Detect which cell encompasses the target text, then output its [X, Y] center coordinate. 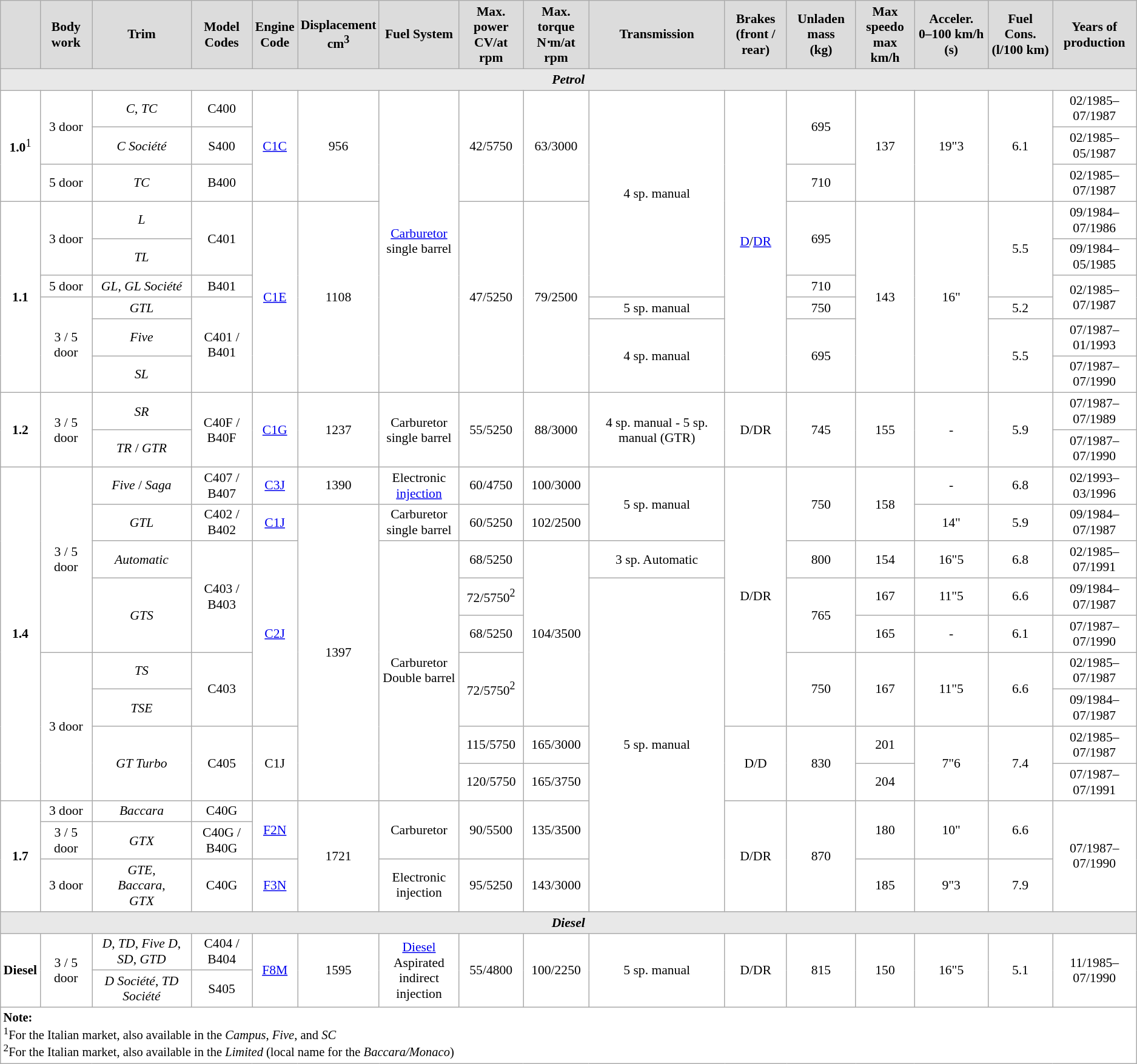
55/5250 [491, 430]
09/1984–07/1986 [1095, 219]
1237 [338, 430]
158 [885, 504]
07/1987–07/1991 [1095, 782]
Fuel System [418, 35]
88/3000 [556, 430]
800 [821, 560]
02/1993–03/1996 [1095, 485]
S400 [221, 146]
1.4 [21, 634]
C1E [275, 297]
B401 [221, 287]
9"3 [951, 885]
19"3 [951, 146]
10" [951, 829]
1390 [338, 485]
745 [821, 430]
C407 / B407 [221, 485]
Unladen mass(kg) [821, 35]
TR / GTR [142, 449]
90/5500 [491, 829]
3 sp. Automatic [657, 560]
79/2500 [556, 297]
4 sp. manual - 5 sp. manual (GTR) [657, 430]
GTE,Baccara,GTX [142, 885]
5.2 [1020, 308]
09/1984–05/1985 [1095, 257]
Years ofproduction [1095, 35]
1.01 [21, 146]
Max. torqueN⋅m/at rpm [556, 35]
Body work [66, 35]
Trim [142, 35]
F8M [275, 970]
C403 [221, 689]
104/3500 [556, 634]
Max speedomax km/h [885, 35]
60/4750 [491, 485]
165 [885, 634]
C401 / B401 [221, 345]
47/5250 [491, 297]
C Société [142, 146]
1.1 [21, 297]
150 [885, 970]
11/1985–07/1990 [1095, 970]
Petrol [569, 79]
830 [821, 763]
143/3000 [556, 885]
C404 / B404 [221, 952]
B400 [221, 183]
1397 [338, 652]
165/3750 [556, 782]
C405 [221, 763]
154 [885, 560]
TS [142, 671]
120/5750 [491, 782]
GTX [142, 840]
C1C [275, 146]
F3N [275, 885]
Automatic [142, 560]
201 [885, 744]
D Société, TD Société [142, 989]
100/2250 [556, 970]
1.2 [21, 430]
95/5250 [491, 885]
TC [142, 183]
956 [338, 146]
165/3000 [556, 744]
135/3500 [556, 829]
Acceler.0–100 km/h (s) [951, 35]
1721 [338, 856]
SR [142, 411]
137 [885, 146]
02/1985–07/1991 [1095, 560]
204 [885, 782]
GTS [142, 615]
02/1985–05/1987 [1095, 146]
C400 [221, 109]
Max. powerCV/at rpm [491, 35]
63/3000 [556, 146]
870 [821, 856]
GL, GL Société [142, 287]
115/5750 [491, 744]
Carburetor [418, 829]
C2J [275, 634]
102/2500 [556, 523]
ModelCodes [221, 35]
GT Turbo [142, 763]
1595 [338, 970]
7.4 [1020, 763]
5.1 [1020, 970]
C40F / B40F [221, 430]
Diesel Aspirated indirect injection [418, 970]
C402 / B402 [221, 523]
7.9 [1020, 885]
185 [885, 885]
Fuel Cons.(l/100 km) [1020, 35]
C, TC [142, 109]
42/5750 [491, 146]
14" [951, 523]
TL [142, 257]
D, TD, Five D, SD, GTD [142, 952]
Brakes(front / rear) [756, 35]
L [142, 219]
TSE [142, 708]
60/5250 [491, 523]
155 [885, 430]
Five / Saga [142, 485]
C3J [275, 485]
100/3000 [556, 485]
180 [885, 829]
Five [142, 337]
07/1987–01/1993 [1095, 337]
07/1987–07/1989 [1095, 411]
Displacementcm3 [338, 35]
765 [821, 615]
1.7 [21, 856]
C40G / B40G [221, 840]
D/D [756, 763]
C1G [275, 430]
Baccara [142, 811]
55/4800 [491, 970]
143 [885, 297]
815 [821, 970]
CarburetorDouble barrel [418, 671]
SL [142, 375]
F2N [275, 829]
EngineCode [275, 35]
1108 [338, 297]
C403 / B403 [221, 597]
S405 [221, 989]
C401 [221, 238]
7"6 [951, 763]
Transmission [657, 35]
16" [951, 297]
